Identify which cell holds the provided text, then report its (X, Y) central coordinate. 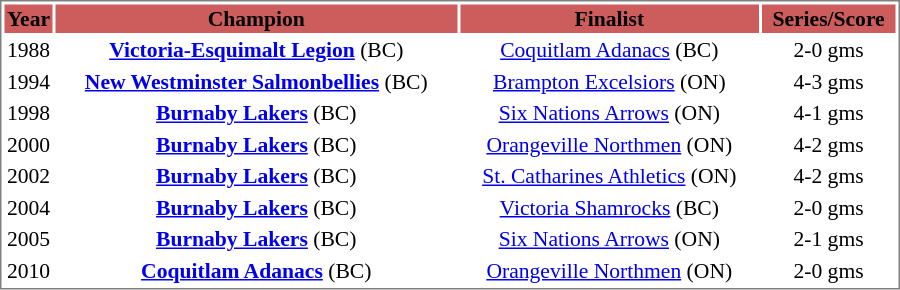
2-1 gms (829, 239)
Year (28, 18)
Victoria Shamrocks (BC) (610, 208)
1998 (28, 113)
2004 (28, 208)
Champion (256, 18)
2010 (28, 270)
St. Catharines Athletics (ON) (610, 176)
4-3 gms (829, 82)
2002 (28, 176)
Series/Score (829, 18)
1988 (28, 50)
Victoria-Esquimalt Legion (BC) (256, 50)
2005 (28, 239)
1994 (28, 82)
Finalist (610, 18)
Brampton Excelsiors (ON) (610, 82)
2000 (28, 144)
New Westminster Salmonbellies (BC) (256, 82)
4-1 gms (829, 113)
